Detect which cell encompasses the target text, then output its [X, Y] center coordinate. 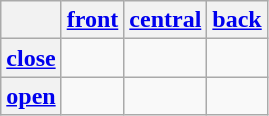
back [237, 20]
central [166, 20]
open [31, 96]
front [92, 20]
close [31, 58]
